Provide the [x, y] coordinate of the cell's center where the given text is located.  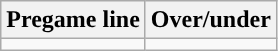
Pregame line [74, 20]
Over/under [210, 20]
